Return [x, y] of the center of cell containing provided text 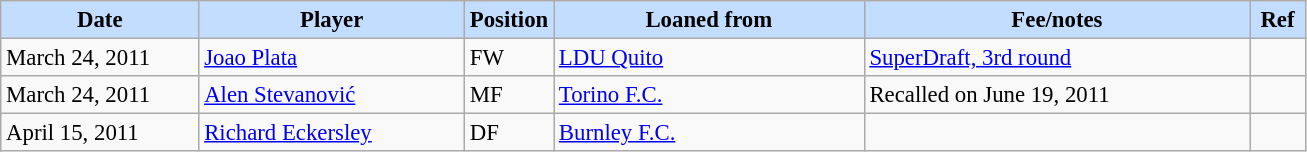
Joao Plata [332, 58]
Position [508, 20]
Fee/notes [1057, 20]
April 15, 2011 [100, 133]
Loaned from [710, 20]
Alen Stevanović [332, 95]
FW [508, 58]
SuperDraft, 3rd round [1057, 58]
Date [100, 20]
Ref [1278, 20]
Recalled on June 19, 2011 [1057, 95]
Burnley F.C. [710, 133]
Player [332, 20]
MF [508, 95]
Torino F.C. [710, 95]
DF [508, 133]
LDU Quito [710, 58]
Richard Eckersley [332, 133]
